From the cell containing the given text, extract its center point as [X, Y] coordinate. 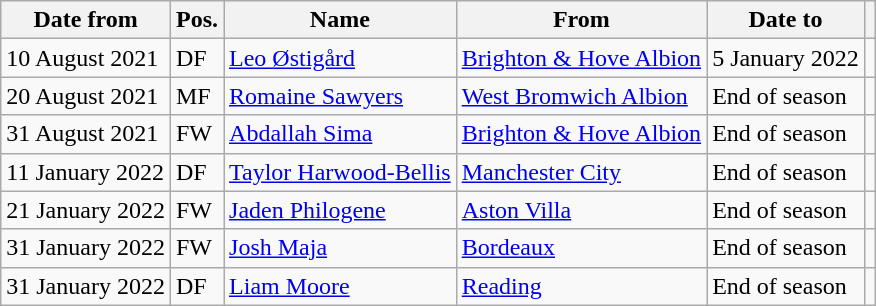
5 January 2022 [786, 58]
Bordeaux [581, 248]
Taylor Harwood-Bellis [340, 172]
Pos. [196, 20]
10 August 2021 [86, 58]
Reading [581, 286]
Josh Maja [340, 248]
11 January 2022 [86, 172]
Leo Østigård [340, 58]
Romaine Sawyers [340, 96]
21 January 2022 [86, 210]
Manchester City [581, 172]
MF [196, 96]
Aston Villa [581, 210]
Date to [786, 20]
Abdallah Sima [340, 134]
31 August 2021 [86, 134]
West Bromwich Albion [581, 96]
Date from [86, 20]
Jaden Philogene [340, 210]
20 August 2021 [86, 96]
From [581, 20]
Liam Moore [340, 286]
Name [340, 20]
